Extract the (X, Y) coordinate from the center of the cell holding the provided text.  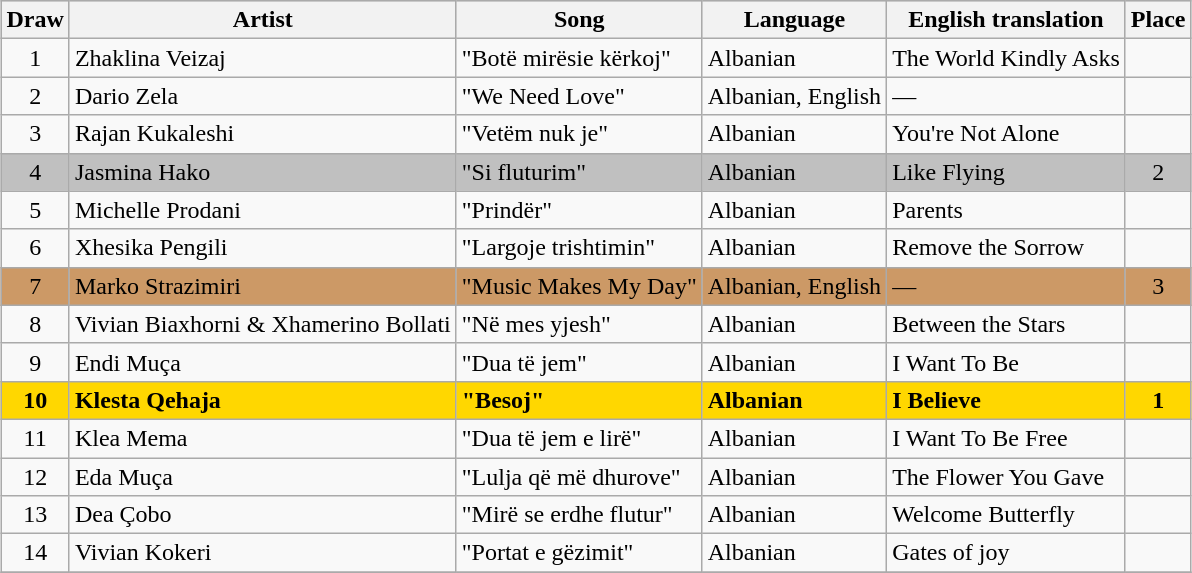
Between the Stars (1006, 324)
English translation (1006, 20)
9 (35, 362)
"Largoje trishtimin" (579, 248)
Klea Mema (262, 438)
Draw (35, 20)
"Si fluturim" (579, 172)
"We Need Love" (579, 96)
6 (35, 248)
Song (579, 20)
"Music Makes My Day" (579, 286)
Remove the Sorrow (1006, 248)
"Portat e gëzimit" (579, 553)
Marko Strazimiri (262, 286)
Zhaklina Veizaj (262, 58)
Vivian Biaxhorni & Xhamerino Bollati (262, 324)
Language (794, 20)
I Believe (1006, 400)
I Want To Be (1006, 362)
11 (35, 438)
Eda Muça (262, 477)
"Vetëm nuk je" (579, 134)
4 (35, 172)
Xhesika Pengili (262, 248)
"Dua të jem e lirë" (579, 438)
"Dua të jem" (579, 362)
Vivian Kokeri (262, 553)
13 (35, 515)
"Lulja që më dhurove" (579, 477)
5 (35, 210)
Place (1158, 20)
The World Kindly Asks (1006, 58)
Parents (1006, 210)
You're Not Alone (1006, 134)
Dea Çobo (262, 515)
Endi Muça (262, 362)
I Want To Be Free (1006, 438)
"Botë mirësie kërkoj" (579, 58)
Welcome Butterfly (1006, 515)
"Besoj" (579, 400)
Artist (262, 20)
10 (35, 400)
"Prindër" (579, 210)
8 (35, 324)
Michelle Prodani (262, 210)
Rajan Kukaleshi (262, 134)
The Flower You Gave (1006, 477)
Klesta Qehaja (262, 400)
7 (35, 286)
14 (35, 553)
"Në mes yjesh" (579, 324)
Jasmina Hako (262, 172)
Like Flying (1006, 172)
Dario Zela (262, 96)
"Mirë se erdhe flutur" (579, 515)
Gates of joy (1006, 553)
12 (35, 477)
